Pinpoint the cell where the given text exists, returning its [X, Y] midpoint coordinate. 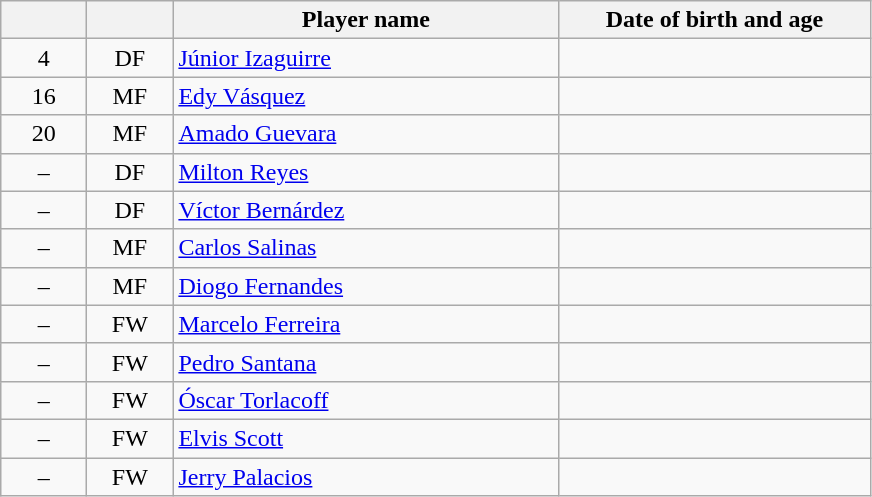
Júnior Izaguirre [366, 58]
Date of birth and age [714, 20]
Edy Vásquez [366, 96]
20 [44, 134]
Víctor Bernárdez [366, 210]
Diogo Fernandes [366, 286]
Pedro Santana [366, 362]
16 [44, 96]
4 [44, 58]
Elvis Scott [366, 438]
Carlos Salinas [366, 248]
Jerry Palacios [366, 477]
Amado Guevara [366, 134]
Marcelo Ferreira [366, 324]
Milton Reyes [366, 172]
Óscar Torlacoff [366, 400]
Player name [366, 20]
